Identify which cell holds the provided text, then report its (X, Y) central coordinate. 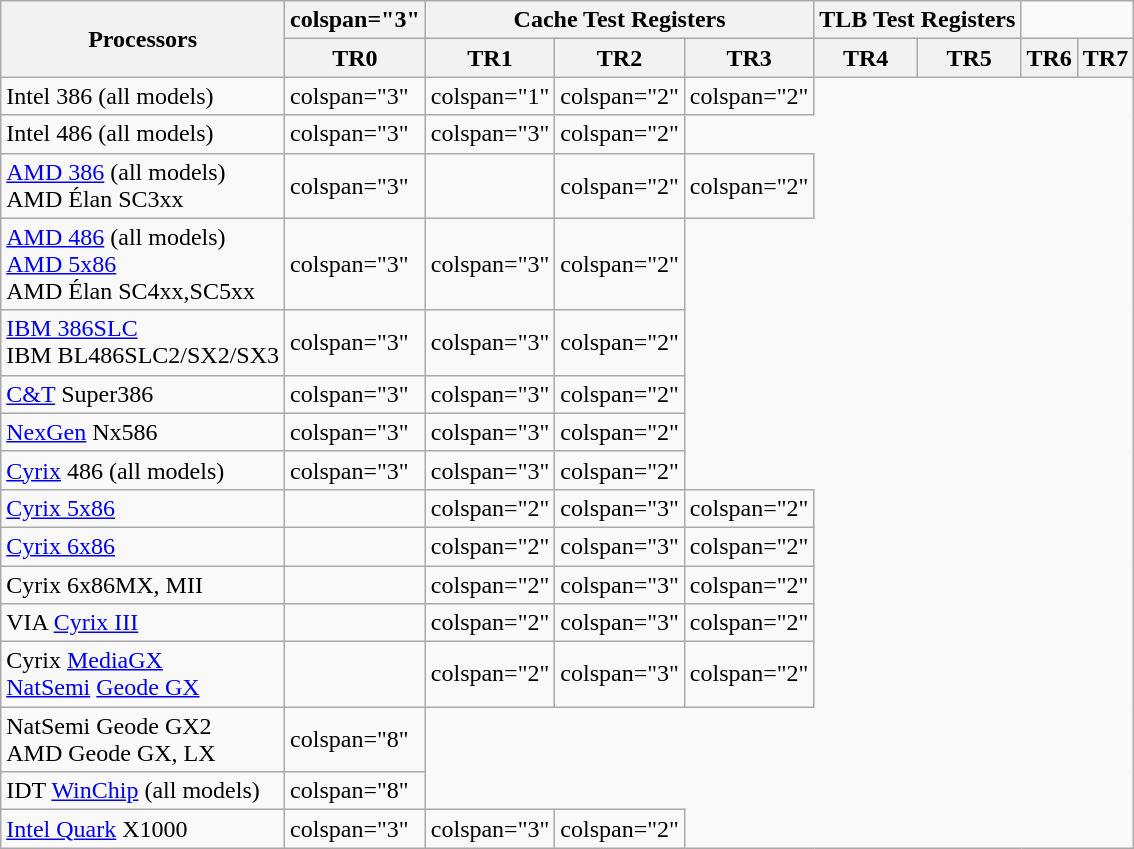
IBM 386SLCIBM BL486SLC2/SX2/SX3 (143, 342)
TR1 (490, 58)
Cyrix 5x86 (143, 508)
TR7 (1105, 58)
NexGen Nx586 (143, 432)
AMD 486 (all models)AMD 5x86AMD Élan SC4xx,SC5xx (143, 264)
Intel 386 (all models) (143, 96)
NatSemi Geode GX2AMD Geode GX, LX (143, 740)
colspan="1" (490, 96)
Cyrix MediaGXNatSemi Geode GX (143, 674)
VIA Cyrix III (143, 623)
Intel Quark X1000 (143, 829)
TR6 (1049, 58)
IDT WinChip (all models) (143, 791)
Processors (143, 39)
Intel 486 (all models) (143, 134)
Cyrix 6x86 (143, 546)
TR3 (749, 58)
Cyrix 486 (all models) (143, 470)
TR2 (620, 58)
TR4 (866, 58)
TLB Test Registers (918, 20)
C&T Super386 (143, 394)
TR5 (969, 58)
TR0 (356, 58)
AMD 386 (all models)AMD Élan SC3xx (143, 186)
Cyrix 6x86MX, MII (143, 585)
Cache Test Registers (620, 20)
